Scan for the cell matching the given text and deliver its [X, Y] coordinate at center. 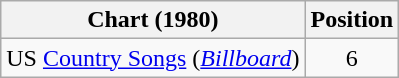
Position [352, 20]
US Country Songs (Billboard) [153, 58]
Chart (1980) [153, 20]
6 [352, 58]
